From the cell containing the given text, extract its center point as (X, Y) coordinate. 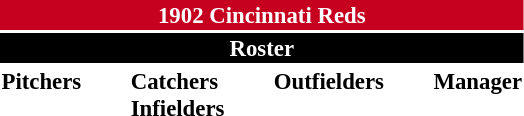
Roster (262, 48)
1902 Cincinnati Reds (262, 15)
